Return [X, Y] of the center of cell containing provided text 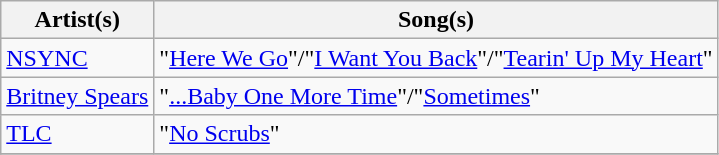
"Here We Go"/"I Want You Back"/"Tearin' Up My Heart" [436, 58]
"...Baby One More Time"/"Sometimes" [436, 96]
"No Scrubs" [436, 134]
Song(s) [436, 20]
TLC [78, 134]
Britney Spears [78, 96]
NSYNC [78, 58]
Artist(s) [78, 20]
